Determine the [X, Y] coordinate at the center of the cell enclosing the given text.  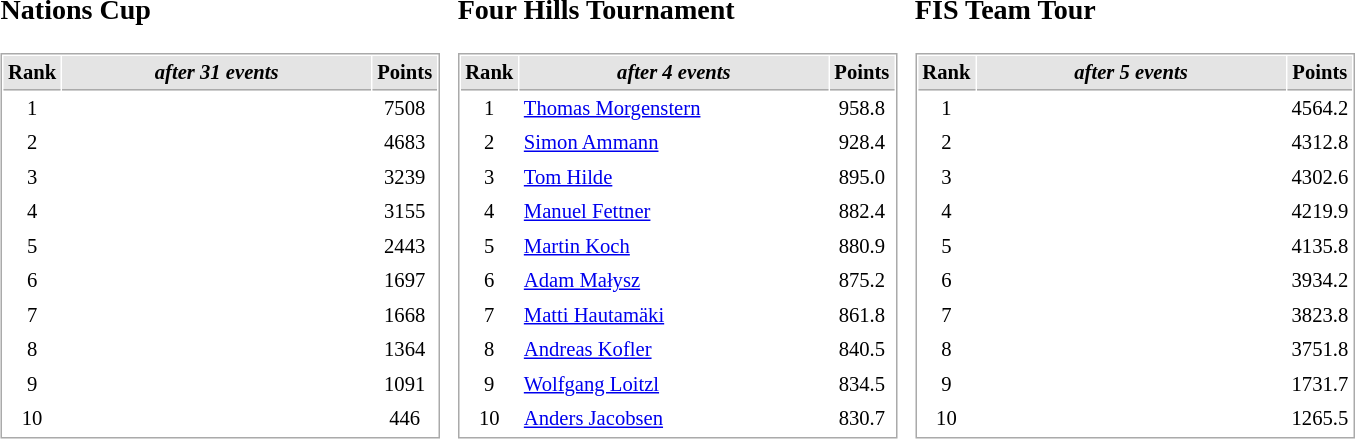
834.5 [862, 386]
Anders Jacobsen [674, 420]
830.7 [862, 420]
3751.8 [1320, 350]
7508 [405, 110]
4312.8 [1320, 144]
1265.5 [1320, 420]
Wolfgang Loitzl [674, 386]
1364 [405, 350]
4135.8 [1320, 248]
4683 [405, 144]
Adam Małysz [674, 282]
3155 [405, 212]
1697 [405, 282]
861.8 [862, 316]
2443 [405, 248]
446 [405, 420]
after 5 events [1132, 74]
4302.6 [1320, 178]
3239 [405, 178]
840.5 [862, 350]
875.2 [862, 282]
Thomas Morgenstern [674, 110]
895.0 [862, 178]
Andreas Kofler [674, 350]
3823.8 [1320, 316]
1091 [405, 386]
4219.9 [1320, 212]
3934.2 [1320, 282]
958.8 [862, 110]
after 31 events [216, 74]
Tom Hilde [674, 178]
882.4 [862, 212]
Martin Koch [674, 248]
Matti Hautamäki [674, 316]
after 4 events [674, 74]
928.4 [862, 144]
Simon Ammann [674, 144]
4564.2 [1320, 110]
1731.7 [1320, 386]
1668 [405, 316]
880.9 [862, 248]
Manuel Fettner [674, 212]
